Determine the [X, Y] coordinate at the center of the cell enclosing the given text.  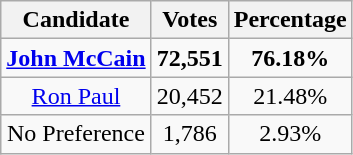
John McCain [76, 58]
Votes [190, 20]
1,786 [190, 134]
21.48% [290, 96]
Ron Paul [76, 96]
20,452 [190, 96]
72,551 [190, 58]
2.93% [290, 134]
Percentage [290, 20]
76.18% [290, 58]
Candidate [76, 20]
No Preference [76, 134]
